Detect which cell encompasses the target text, then output its (X, Y) center coordinate. 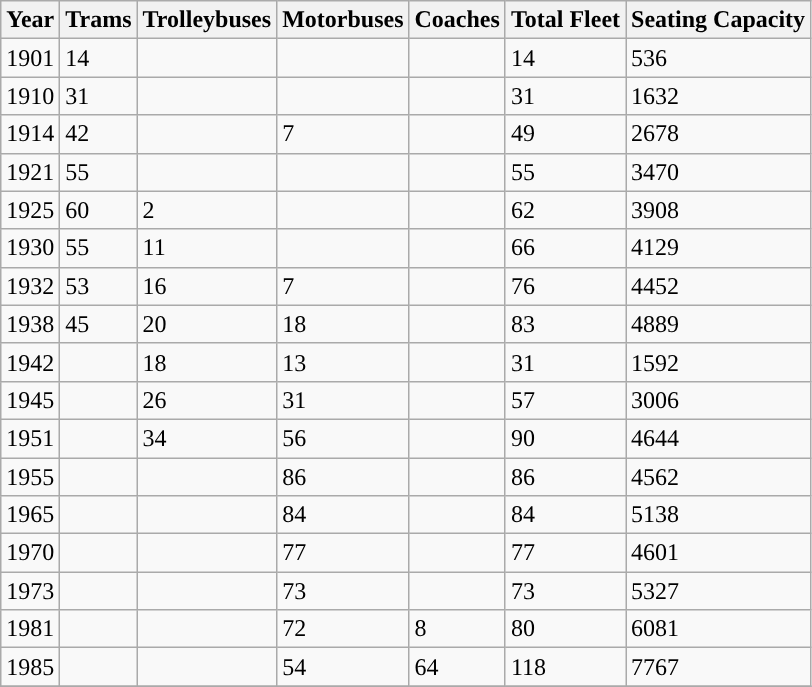
26 (207, 400)
118 (565, 667)
1592 (718, 362)
62 (565, 210)
1942 (30, 362)
3006 (718, 400)
1965 (30, 515)
20 (207, 324)
11 (207, 248)
4889 (718, 324)
1930 (30, 248)
8 (457, 629)
76 (565, 286)
60 (98, 210)
4452 (718, 286)
1921 (30, 172)
6081 (718, 629)
16 (207, 286)
53 (98, 286)
5138 (718, 515)
Year (30, 20)
56 (343, 438)
Trams (98, 20)
Motorbuses (343, 20)
4644 (718, 438)
13 (343, 362)
34 (207, 438)
83 (565, 324)
42 (98, 134)
1632 (718, 96)
1901 (30, 58)
1973 (30, 591)
72 (343, 629)
54 (343, 667)
Trolleybuses (207, 20)
Total Fleet (565, 20)
1945 (30, 400)
1985 (30, 667)
Seating Capacity (718, 20)
3908 (718, 210)
1981 (30, 629)
Coaches (457, 20)
4601 (718, 553)
1925 (30, 210)
1932 (30, 286)
5327 (718, 591)
1938 (30, 324)
45 (98, 324)
57 (565, 400)
1970 (30, 553)
1910 (30, 96)
80 (565, 629)
64 (457, 667)
90 (565, 438)
7767 (718, 667)
536 (718, 58)
1955 (30, 477)
2 (207, 210)
4562 (718, 477)
49 (565, 134)
66 (565, 248)
1951 (30, 438)
4129 (718, 248)
2678 (718, 134)
1914 (30, 134)
3470 (718, 172)
